Determine the (x, y) coordinate at the center of the cell enclosing the given text.  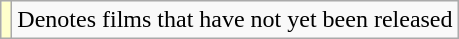
Denotes films that have not yet been released (235, 20)
